Return [x, y] of the center of cell containing provided text 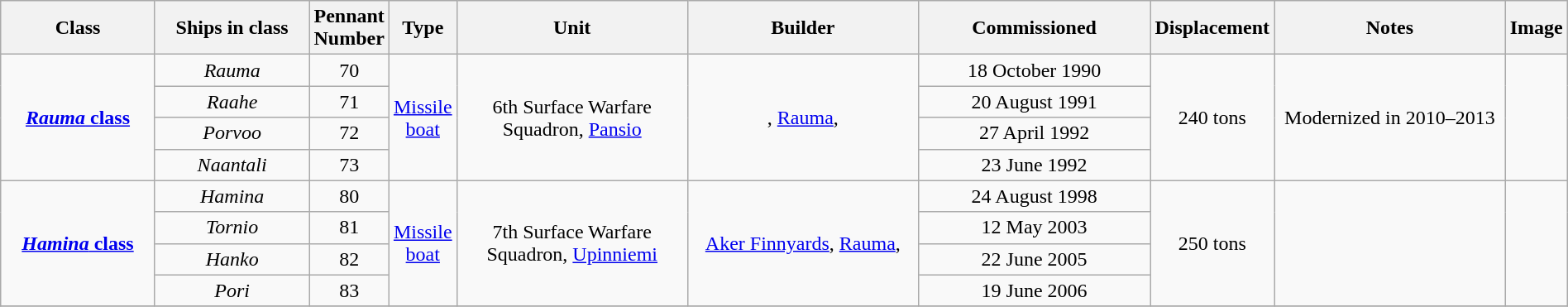
Pennant Number [349, 28]
7th Surface Warfare Squadron, Upinniemi [572, 243]
80 [349, 196]
Commissioned [1034, 28]
18 October 1990 [1034, 70]
Rauma [232, 70]
12 May 2003 [1034, 228]
Displacement [1212, 28]
Hanko [232, 259]
, Rauma, [802, 118]
Aker Finnyards, Rauma, [802, 243]
70 [349, 70]
Porvoo [232, 133]
250 tons [1212, 243]
240 tons [1212, 118]
73 [349, 165]
Type [423, 28]
Modernized in 2010–2013 [1390, 118]
Hamina class [78, 243]
Hamina [232, 196]
81 [349, 228]
Ships in class [232, 28]
Notes [1390, 28]
Rauma class [78, 118]
Builder [802, 28]
27 April 1992 [1034, 133]
24 August 1998 [1034, 196]
71 [349, 102]
20 August 1991 [1034, 102]
83 [349, 290]
82 [349, 259]
Image [1537, 28]
Raahe [232, 102]
Pori [232, 290]
Tornio [232, 228]
19 June 2006 [1034, 290]
22 June 2005 [1034, 259]
Class [78, 28]
Naantali [232, 165]
6th Surface Warfare Squadron, Pansio [572, 118]
72 [349, 133]
23 June 1992 [1034, 165]
Unit [572, 28]
